Return [x, y] of the center of cell containing provided text 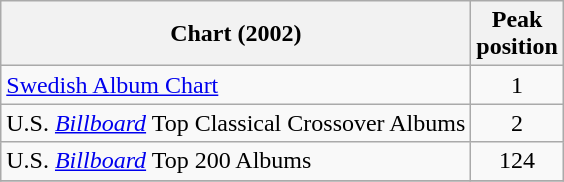
1 [517, 85]
Swedish Album Chart [236, 85]
U.S. Billboard Top 200 Albums [236, 161]
Peakposition [517, 34]
Chart (2002) [236, 34]
124 [517, 161]
2 [517, 123]
U.S. Billboard Top Classical Crossover Albums [236, 123]
